Identify which cell holds the provided text, then report its [x, y] central coordinate. 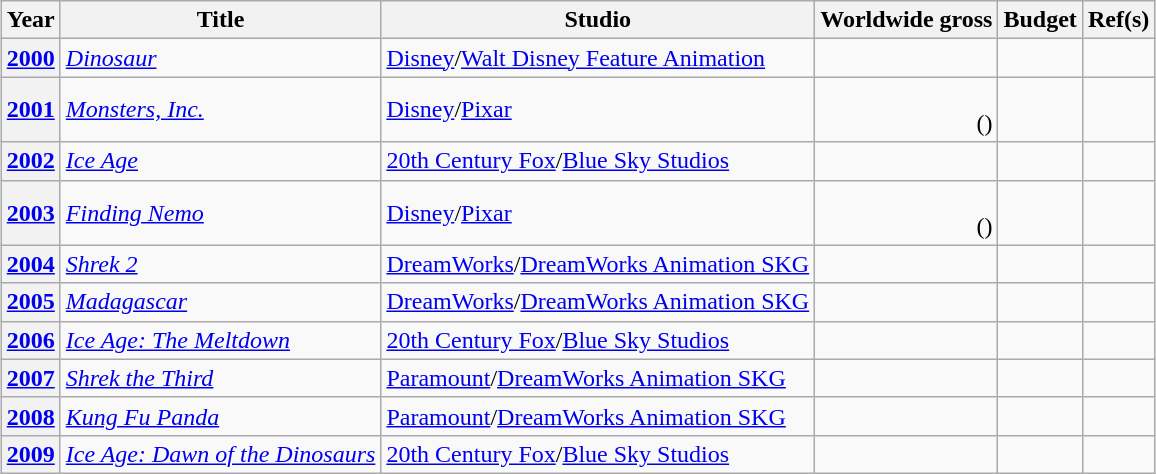
2006 [30, 340]
2003 [30, 212]
Ice Age: The Meltdown [220, 340]
Madagascar [220, 302]
Shrek the Third [220, 378]
Ref(s) [1118, 20]
Studio [598, 20]
2004 [30, 264]
Ice Age [220, 161]
Disney/Walt Disney Feature Animation [598, 58]
Shrek 2 [220, 264]
2001 [30, 110]
Kung Fu Panda [220, 416]
2002 [30, 161]
Ice Age: Dawn of the Dinosaurs [220, 454]
Budget [1040, 20]
Monsters, Inc. [220, 110]
Title [220, 20]
Finding Nemo [220, 212]
Worldwide gross [906, 20]
Year [30, 20]
2007 [30, 378]
2000 [30, 58]
Dinosaur [220, 58]
2008 [30, 416]
2005 [30, 302]
2009 [30, 454]
